Locate the cell with the specified text and output its [X, Y] center coordinate. 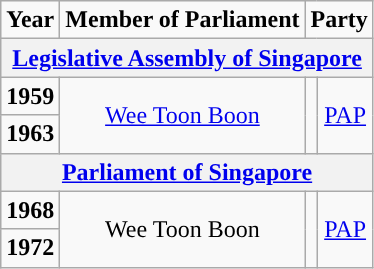
Parliament of Singapore [188, 172]
1963 [30, 134]
Party [339, 20]
1959 [30, 96]
Legislative Assembly of Singapore [188, 58]
1968 [30, 210]
Member of Parliament [182, 20]
Year [30, 20]
1972 [30, 248]
